Return the [X, Y] coordinate for the center point of the cell that contains the specified text.  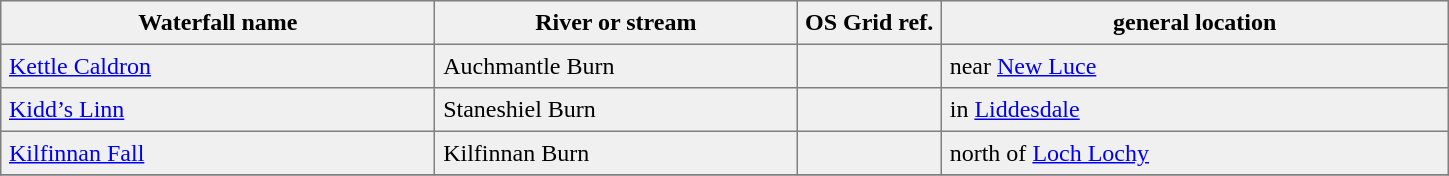
Kilfinnan Fall [218, 153]
north of Loch Lochy [1194, 153]
near New Luce [1194, 66]
Kidd’s Linn [218, 110]
general location [1194, 23]
OS Grid ref. [870, 23]
Kilfinnan Burn [616, 153]
Staneshiel Burn [616, 110]
in Liddesdale [1194, 110]
Waterfall name [218, 23]
Kettle Caldron [218, 66]
River or stream [616, 23]
Auchmantle Burn [616, 66]
